Detect which cell encompasses the target text, then output its [X, Y] center coordinate. 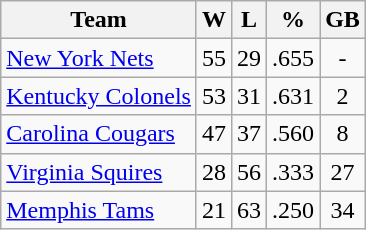
Kentucky Colonels [99, 96]
.560 [294, 134]
Team [99, 20]
37 [250, 134]
47 [214, 134]
New York Nets [99, 58]
8 [343, 134]
L [250, 20]
W [214, 20]
29 [250, 58]
63 [250, 210]
- [343, 58]
27 [343, 172]
GB [343, 20]
Carolina Cougars [99, 134]
Memphis Tams [99, 210]
56 [250, 172]
31 [250, 96]
28 [214, 172]
55 [214, 58]
.631 [294, 96]
2 [343, 96]
Virginia Squires [99, 172]
.333 [294, 172]
53 [214, 96]
% [294, 20]
.250 [294, 210]
34 [343, 210]
21 [214, 210]
.655 [294, 58]
